Find where the given text appears and provide that cell's center as [x, y] coordinate. 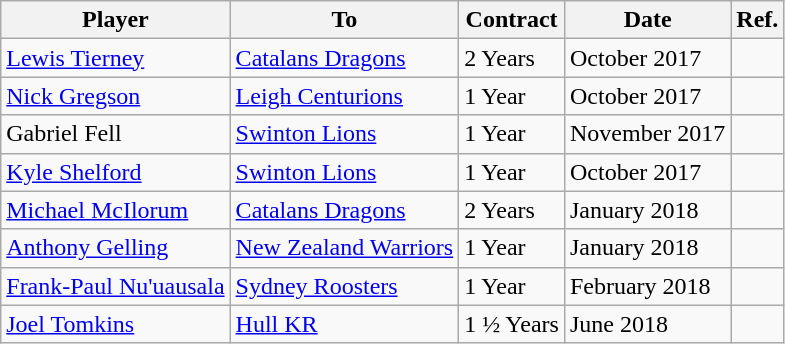
Michael McIlorum [116, 210]
Hull KR [344, 324]
New Zealand Warriors [344, 248]
Date [647, 20]
1 ½ Years [512, 324]
Gabriel Fell [116, 134]
Joel Tomkins [116, 324]
Nick Gregson [116, 96]
February 2018 [647, 286]
To [344, 20]
Lewis Tierney [116, 58]
Anthony Gelling [116, 248]
June 2018 [647, 324]
Player [116, 20]
November 2017 [647, 134]
Sydney Roosters [344, 286]
Kyle Shelford [116, 172]
Contract [512, 20]
Ref. [758, 20]
Leigh Centurions [344, 96]
Frank-Paul Nu'uausala [116, 286]
